Locate the cell with the specified text and output its [x, y] center coordinate. 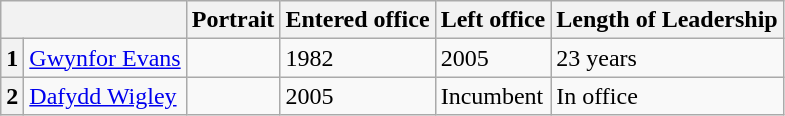
1982 [358, 58]
Length of Leadership [667, 20]
Incumbent [493, 96]
In office [667, 96]
Entered office [358, 20]
Portrait [233, 20]
Left office [493, 20]
2 [12, 96]
23 years [667, 58]
1 [12, 58]
Gwynfor Evans [105, 58]
Dafydd Wigley [105, 96]
